Pinpoint the cell where the given text exists, returning its (X, Y) midpoint coordinate. 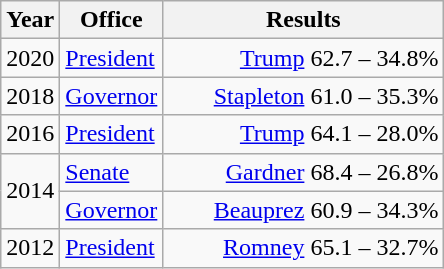
Senate (112, 172)
Gardner 68.4 – 26.8% (304, 172)
2020 (30, 58)
Trump 64.1 – 28.0% (304, 134)
2012 (30, 248)
Beauprez 60.9 – 34.3% (304, 210)
2016 (30, 134)
Trump 62.7 – 34.8% (304, 58)
Year (30, 20)
Romney 65.1 – 32.7% (304, 248)
2018 (30, 96)
Stapleton 61.0 – 35.3% (304, 96)
Results (304, 20)
Office (112, 20)
2014 (30, 191)
